Pinpoint the cell where the given text exists, returning its [x, y] midpoint coordinate. 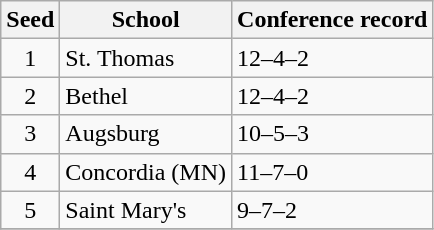
Seed [30, 20]
10–5–3 [332, 134]
St. Thomas [146, 58]
4 [30, 172]
5 [30, 210]
School [146, 20]
Conference record [332, 20]
Saint Mary's [146, 210]
3 [30, 134]
Concordia (MN) [146, 172]
Bethel [146, 96]
Augsburg [146, 134]
1 [30, 58]
2 [30, 96]
11–7–0 [332, 172]
9–7–2 [332, 210]
